Provide the (X, Y) coordinate of the cell's center where the given text is located.  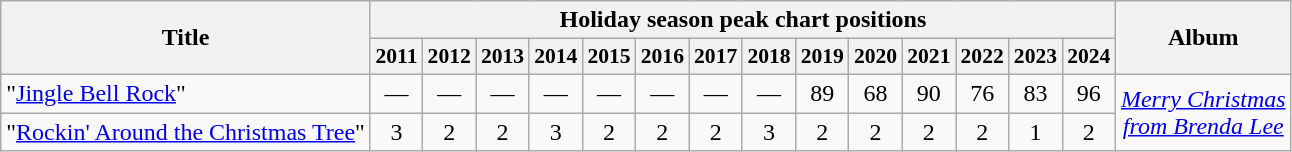
"Jingle Bell Rock" (186, 93)
2013 (502, 57)
2015 (608, 57)
2021 (928, 57)
2012 (450, 57)
96 (1088, 93)
2017 (716, 57)
2024 (1088, 57)
2023 (1036, 57)
2016 (662, 57)
76 (982, 93)
2011 (396, 57)
Album (1203, 38)
89 (822, 93)
2014 (556, 57)
2022 (982, 57)
68 (876, 93)
Title (186, 38)
90 (928, 93)
"Rockin' Around the Christmas Tree" (186, 131)
2020 (876, 57)
Merry Christmasfrom Brenda Lee (1203, 112)
2019 (822, 57)
83 (1036, 93)
2018 (768, 57)
Holiday season peak chart positions (742, 20)
1 (1036, 131)
